Scan for the cell matching the given text and deliver its [X, Y] coordinate at center. 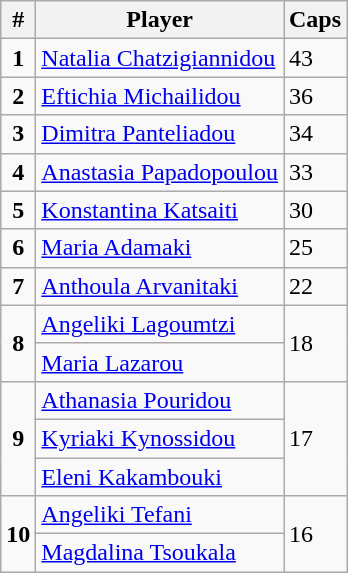
Konstantina Katsaiti [160, 210]
2 [18, 96]
9 [18, 438]
Anthoula Arvanitaki [160, 286]
Maria Lazarou [160, 362]
33 [316, 172]
Eleni Kakambouki [160, 477]
43 [316, 58]
18 [316, 343]
Magdalina Tsoukala [160, 553]
Maria Adamaki [160, 248]
Anastasia Papadopoulou [160, 172]
8 [18, 343]
36 [316, 96]
Angeliki Lagoumtzi [160, 324]
# [18, 20]
Kyriaki Kynossidou [160, 438]
Player [160, 20]
Angeliki Tefani [160, 515]
6 [18, 248]
25 [316, 248]
34 [316, 134]
Eftichia Michailidou [160, 96]
30 [316, 210]
5 [18, 210]
7 [18, 286]
4 [18, 172]
Natalia Chatzigiannidou [160, 58]
Caps [316, 20]
1 [18, 58]
Athanasia Pouridou [160, 400]
22 [316, 286]
Dimitra Panteliadou [160, 134]
17 [316, 438]
10 [18, 534]
3 [18, 134]
16 [316, 534]
